Output the (X, Y) coordinate of the center of the cell containing the given text.  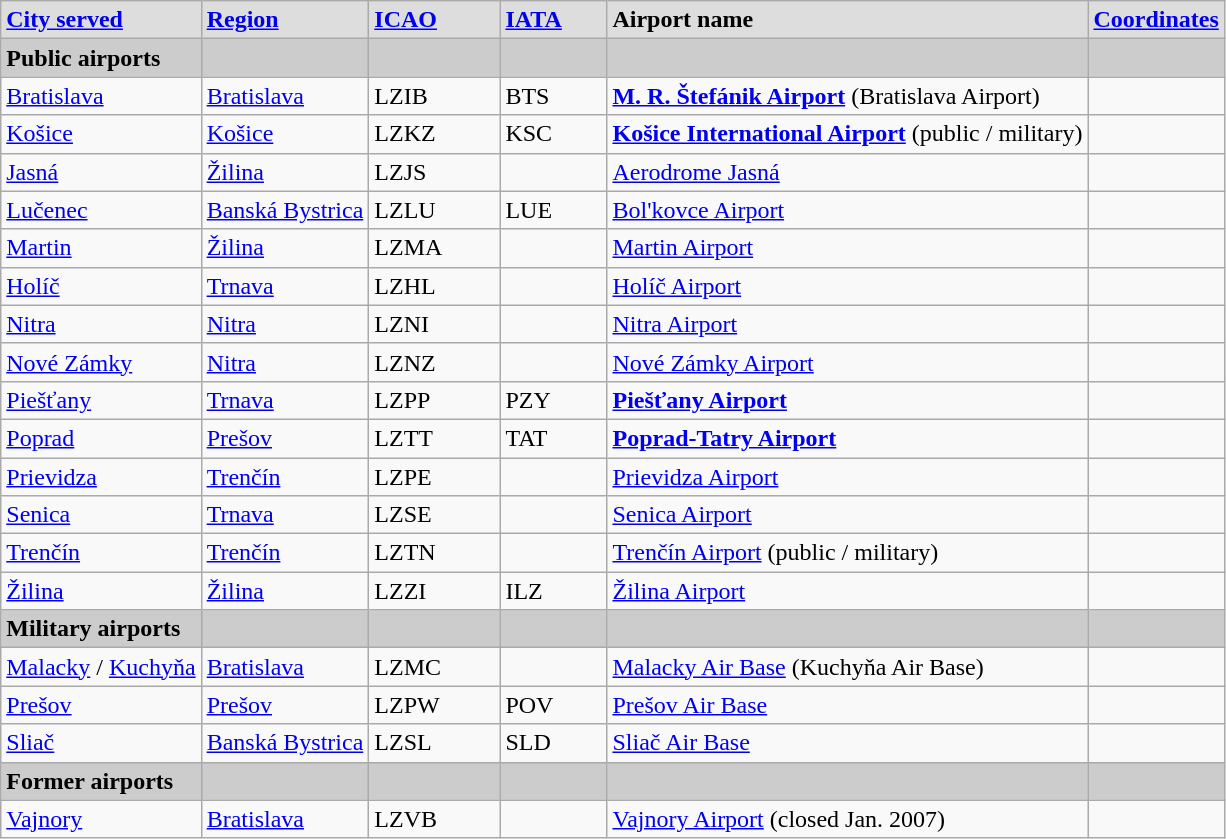
Prievidza Airport (848, 477)
LZZI (434, 591)
Vajnory (101, 819)
Nové Zámky Airport (848, 362)
Košice International Airport (public / military) (848, 134)
Poprad (101, 438)
Jasná (101, 172)
Nové Zámky (101, 362)
Public airports (101, 58)
BTS (554, 96)
Airport name (848, 20)
Prievidza (101, 477)
LZVB (434, 819)
LZTN (434, 553)
LZPW (434, 705)
IATA (554, 20)
Senica (101, 515)
Aerodrome Jasná (848, 172)
Holíč Airport (848, 286)
LZIB (434, 96)
Nitra Airport (848, 324)
LZLU (434, 210)
Martin Airport (848, 248)
LZSL (434, 743)
Sliač Air Base (848, 743)
PZY (554, 400)
Senica Airport (848, 515)
LUE (554, 210)
POV (554, 705)
Military airports (101, 629)
Žilina Airport (848, 591)
ICAO (434, 20)
Bol'kovce Airport (848, 210)
Martin (101, 248)
LZPE (434, 477)
LZMC (434, 667)
LZJS (434, 172)
LZHL (434, 286)
LZNZ (434, 362)
M. R. Štefánik Airport (Bratislava Airport) (848, 96)
LZTT (434, 438)
Malacky / Kuchyňa (101, 667)
ILZ (554, 591)
LZPP (434, 400)
SLD (554, 743)
Coordinates (1156, 20)
Trenčín Airport (public / military) (848, 553)
Holíč (101, 286)
KSC (554, 134)
Prešov Air Base (848, 705)
City served (101, 20)
Vajnory Airport (closed Jan. 2007) (848, 819)
LZNI (434, 324)
TAT (554, 438)
Former airports (101, 781)
LZMA (434, 248)
LZSE (434, 515)
LZKZ (434, 134)
Region (285, 20)
Piešťany Airport (848, 400)
Sliač (101, 743)
Piešťany (101, 400)
Malacky Air Base (Kuchyňa Air Base) (848, 667)
Lučenec (101, 210)
Poprad-Tatry Airport (848, 438)
